Extract the [X, Y] coordinate from the center of the cell holding the provided text.  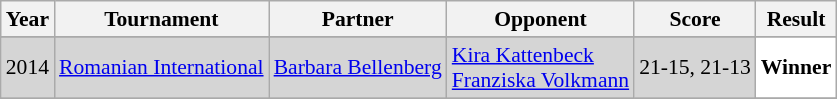
Barbara Bellenberg [358, 68]
Winner [796, 68]
21-15, 21-13 [695, 68]
Opponent [540, 19]
Year [28, 19]
2014 [28, 68]
Score [695, 19]
Result [796, 19]
Partner [358, 19]
Tournament [162, 19]
Kira Kattenbeck Franziska Volkmann [540, 68]
Romanian International [162, 68]
